Return [x, y] of the center of cell containing provided text 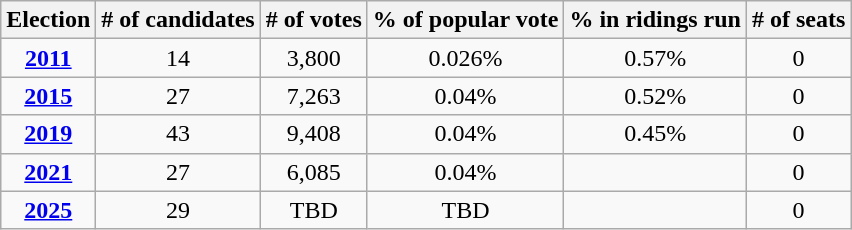
% of popular vote [466, 20]
9,408 [314, 134]
2025 [48, 210]
43 [178, 134]
2011 [48, 58]
29 [178, 210]
3,800 [314, 58]
0.57% [655, 58]
% in ridings run [655, 20]
7,263 [314, 96]
2021 [48, 172]
# of votes [314, 20]
2015 [48, 96]
14 [178, 58]
# of candidates [178, 20]
0.026% [466, 58]
6,085 [314, 172]
2019 [48, 134]
# of seats [798, 20]
0.52% [655, 96]
Election [48, 20]
0.45% [655, 134]
